Locate the cell with the specified text and output its [x, y] center coordinate. 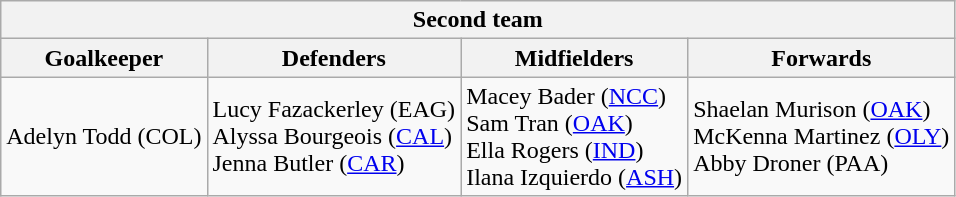
Shaelan Murison (OAK) McKenna Martinez (OLY) Abby Droner (PAA) [822, 136]
Macey Bader (NCC) Sam Tran (OAK) Ella Rogers (IND) Ilana Izquierdo (ASH) [574, 136]
Midfielders [574, 58]
Lucy Fazackerley (EAG) Alyssa Bourgeois (CAL) Jenna Butler (CAR) [334, 136]
Second team [478, 20]
Adelyn Todd (COL) [104, 136]
Defenders [334, 58]
Forwards [822, 58]
Goalkeeper [104, 58]
